From the cell containing the given text, extract its center point as [X, Y] coordinate. 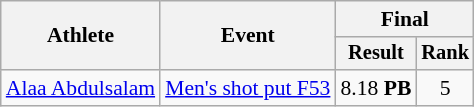
8.18 PB [376, 88]
Event [248, 36]
Rank [445, 54]
Result [376, 54]
Final [404, 19]
Men's shot put F53 [248, 88]
5 [445, 88]
Alaa Abdulsalam [80, 88]
Athlete [80, 36]
